Search for the cell housing the specified text and yield its (x, y) center coordinate. 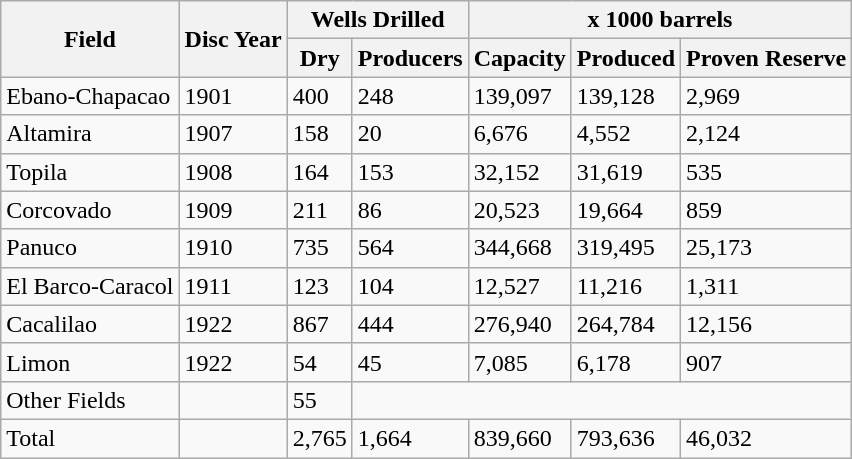
123 (320, 286)
20 (410, 134)
319,495 (626, 248)
19,664 (626, 210)
20,523 (520, 210)
Altamira (90, 134)
158 (320, 134)
Proven Reserve (766, 58)
Panuco (90, 248)
793,636 (626, 438)
248 (410, 96)
1910 (233, 248)
839,660 (520, 438)
Field (90, 39)
Other Fields (90, 400)
Total (90, 438)
1,311 (766, 286)
400 (320, 96)
276,940 (520, 324)
Topila (90, 172)
25,173 (766, 248)
Disc Year (233, 39)
344,668 (520, 248)
6,676 (520, 134)
735 (320, 248)
264,784 (626, 324)
2,969 (766, 96)
31,619 (626, 172)
Producers (410, 58)
1908 (233, 172)
12,527 (520, 286)
32,152 (520, 172)
45 (410, 362)
46,032 (766, 438)
Dry (320, 58)
1901 (233, 96)
7,085 (520, 362)
444 (410, 324)
153 (410, 172)
Wells Drilled (378, 20)
2,765 (320, 438)
211 (320, 210)
x 1000 barrels (660, 20)
1911 (233, 286)
4,552 (626, 134)
1,664 (410, 438)
55 (320, 400)
2,124 (766, 134)
139,128 (626, 96)
12,156 (766, 324)
Capacity (520, 58)
Ebano-Chapacao (90, 96)
1909 (233, 210)
Cacalilao (90, 324)
1907 (233, 134)
564 (410, 248)
104 (410, 286)
535 (766, 172)
Produced (626, 58)
11,216 (626, 286)
164 (320, 172)
907 (766, 362)
139,097 (520, 96)
6,178 (626, 362)
86 (410, 210)
859 (766, 210)
Corcovado (90, 210)
867 (320, 324)
Limon (90, 362)
El Barco-Caracol (90, 286)
54 (320, 362)
